Return (x, y) of the center of cell containing provided text 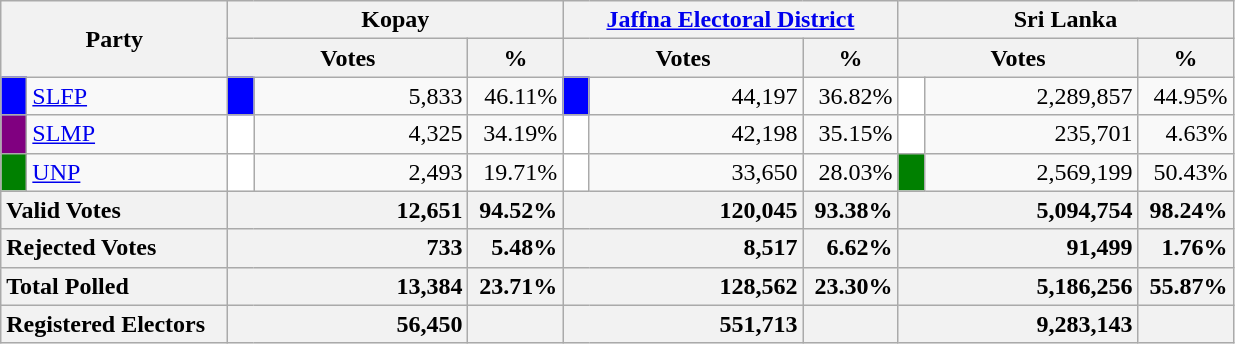
UNP (128, 172)
4.63% (1186, 134)
733 (348, 248)
235,701 (1031, 134)
44,197 (696, 96)
94.52% (516, 210)
50.43% (1186, 172)
5,186,256 (1018, 286)
46.11% (516, 96)
SLFP (128, 96)
13,384 (348, 286)
120,045 (683, 210)
2,493 (361, 172)
55.87% (1186, 286)
91,499 (1018, 248)
6.62% (850, 248)
19.71% (516, 172)
Kopay (396, 20)
Sri Lanka (1066, 20)
34.19% (516, 134)
1.76% (1186, 248)
8,517 (683, 248)
42,198 (696, 134)
44.95% (1186, 96)
5.48% (516, 248)
9,283,143 (1018, 324)
56,450 (348, 324)
Rejected Votes (114, 248)
Total Polled (114, 286)
28.03% (850, 172)
35.15% (850, 134)
SLMP (128, 134)
128,562 (683, 286)
Party (114, 39)
2,569,199 (1031, 172)
2,289,857 (1031, 96)
93.38% (850, 210)
551,713 (683, 324)
Registered Electors (114, 324)
23.71% (516, 286)
4,325 (361, 134)
98.24% (1186, 210)
36.82% (850, 96)
23.30% (850, 286)
33,650 (696, 172)
5,094,754 (1018, 210)
Valid Votes (114, 210)
5,833 (361, 96)
12,651 (348, 210)
Jaffna Electoral District (730, 20)
